Return (X, Y) of the center of cell containing provided text 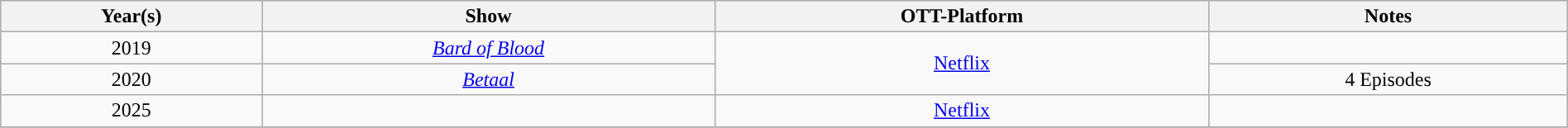
Year(s) (131, 17)
2025 (131, 111)
Betaal (489, 79)
Notes (1389, 17)
4 Episodes (1389, 79)
Bard of Blood (489, 48)
OTT-Platform (961, 17)
Show (489, 17)
2020 (131, 79)
2019 (131, 48)
